Detect which cell encompasses the target text, then output its (X, Y) center coordinate. 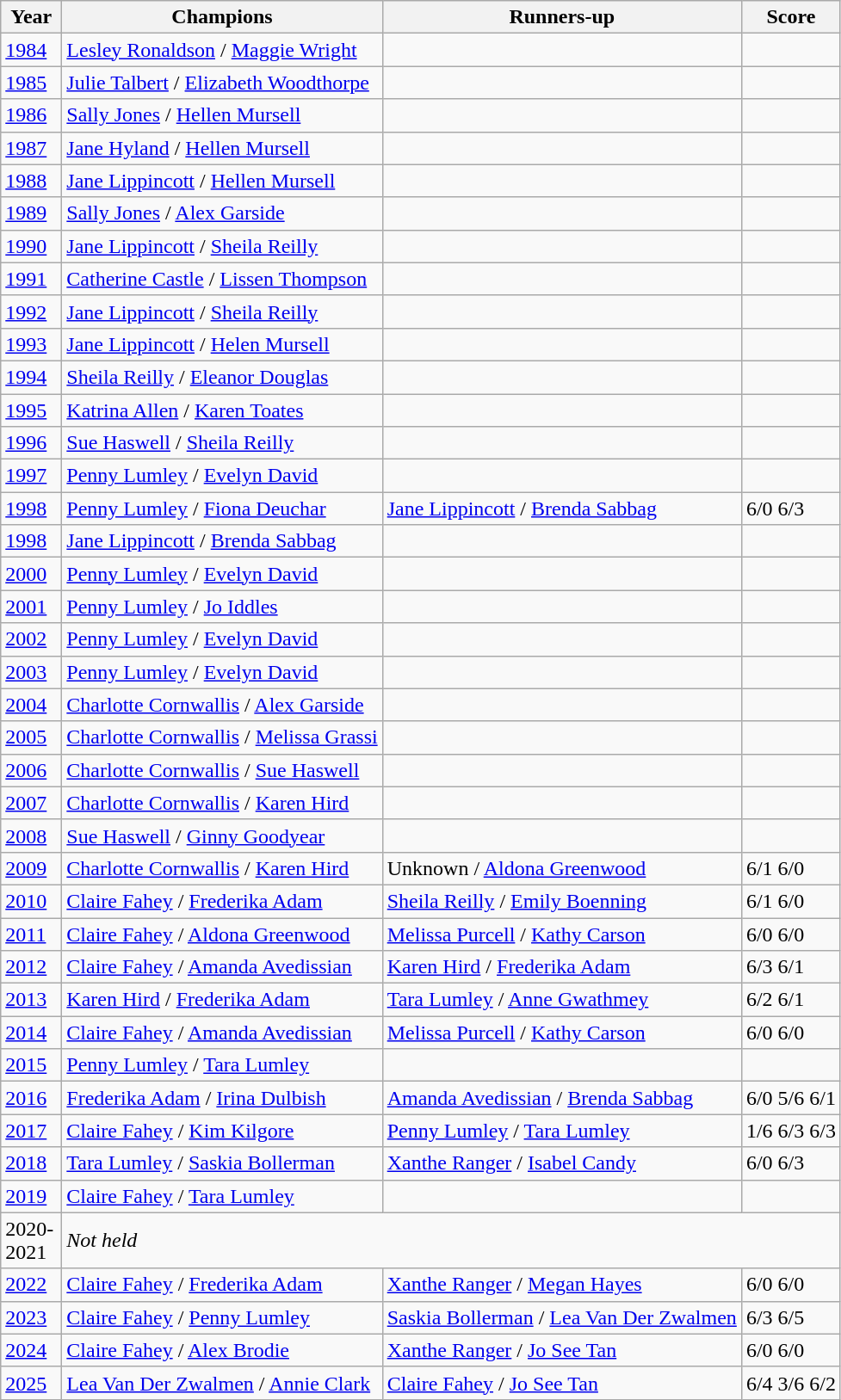
Claire Fahey / Kim Kilgore (222, 1131)
Frederika Adam / Irina Dulbish (222, 1098)
1988 (31, 181)
Runners-up (561, 17)
2005 (31, 737)
2008 (31, 836)
Champions (222, 17)
Sally Jones / Alex Garside (222, 213)
Penny Lumley / Fiona Deuchar (222, 509)
Charlotte Cornwallis / Melissa Grassi (222, 737)
1996 (31, 443)
Katrina Allen / Karen Toates (222, 410)
6/3 6/1 (790, 967)
Catherine Castle / Lissen Thompson (222, 279)
1994 (31, 377)
Year (31, 17)
Xanthe Ranger / Jo See Tan (561, 1350)
Tara Lumley / Anne Gwathmey (561, 1000)
Amanda Avedissian / Brenda Sabbag (561, 1098)
2016 (31, 1098)
2017 (31, 1131)
Lesley Ronaldson / Maggie Wright (222, 50)
Score (790, 17)
Claire Fahey / Aldona Greenwood (222, 934)
Claire Fahey / Jo See Tan (561, 1383)
2014 (31, 1033)
2024 (31, 1350)
1991 (31, 279)
1997 (31, 476)
2013 (31, 1000)
2003 (31, 672)
Not held (451, 1241)
6/4 3/6 6/2 (790, 1383)
2006 (31, 770)
Jane Lippincott / Hellen Mursell (222, 181)
Sheila Reilly / Eleanor Douglas (222, 377)
2009 (31, 868)
2010 (31, 901)
Sue Haswell / Sheila Reilly (222, 443)
Charlotte Cornwallis / Alex Garside (222, 705)
Tara Lumley / Saskia Bollerman (222, 1163)
2002 (31, 639)
Julie Talbert / Elizabeth Woodthorpe (222, 83)
Unknown / Aldona Greenwood (561, 868)
Claire Fahey / Penny Lumley (222, 1317)
2023 (31, 1317)
Penny Lumley / Jo Iddles (222, 607)
1984 (31, 50)
6/0 5/6 6/1 (790, 1098)
1986 (31, 115)
Xanthe Ranger / Isabel Candy (561, 1163)
6/3 6/5 (790, 1317)
1985 (31, 83)
Saskia Bollerman / Lea Van Der Zwalmen (561, 1317)
2018 (31, 1163)
Sheila Reilly / Emily Boenning (561, 901)
2020-2021 (31, 1241)
2025 (31, 1383)
1989 (31, 213)
Lea Van Der Zwalmen / Annie Clark (222, 1383)
2004 (31, 705)
Charlotte Cornwallis / Sue Haswell (222, 770)
1995 (31, 410)
1993 (31, 344)
Xanthe Ranger / Megan Hayes (561, 1285)
2012 (31, 967)
2001 (31, 607)
2019 (31, 1196)
1992 (31, 311)
1/6 6/3 6/3 (790, 1131)
Claire Fahey / Alex Brodie (222, 1350)
1990 (31, 246)
Jane Hyland / Hellen Mursell (222, 148)
2007 (31, 803)
Sally Jones / Hellen Mursell (222, 115)
Jane Lippincott / Helen Mursell (222, 344)
2011 (31, 934)
2000 (31, 574)
1987 (31, 148)
2015 (31, 1065)
Claire Fahey / Tara Lumley (222, 1196)
6/2 6/1 (790, 1000)
Sue Haswell / Ginny Goodyear (222, 836)
2022 (31, 1285)
